Detect which cell encompasses the target text, then output its [x, y] center coordinate. 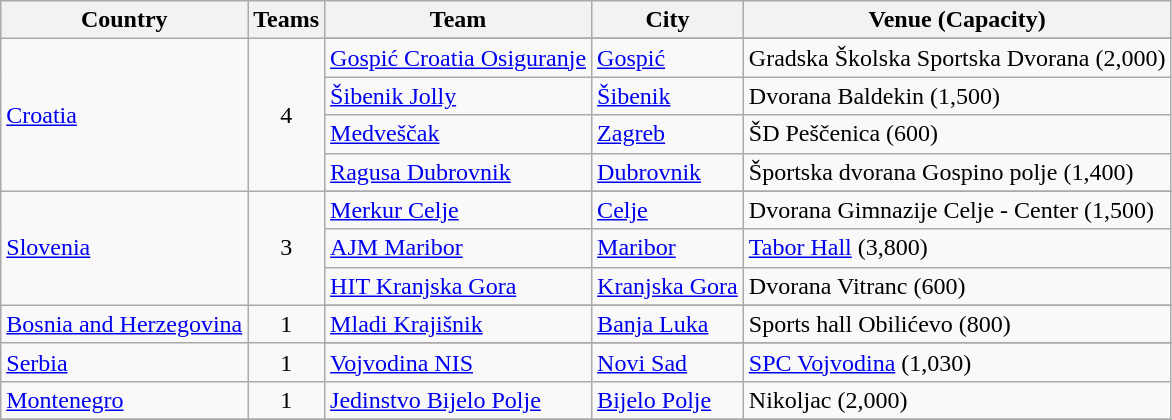
Serbia [124, 362]
Ragusa Dubrovnik [458, 172]
Maribor [668, 248]
City [668, 20]
Šibenik [668, 96]
Dvorana Gimnazije Celje - Center (1,500) [957, 210]
4 [286, 115]
Gospić [668, 58]
Šibenik Jolly [458, 96]
Novi Sad [668, 362]
Country [124, 20]
Dubrovnik [668, 172]
Dvorana Vitranc (600) [957, 286]
3 [286, 248]
Bosnia and Herzegovina [124, 324]
Zagreb [668, 134]
Slovenia [124, 248]
Mladi Krajišnik [458, 324]
Teams [286, 20]
Gradska Školska Sportska Dvorana (2,000) [957, 58]
Celje [668, 210]
Croatia [124, 115]
Nikoljac (2,000) [957, 400]
Medveščak [458, 134]
HIT Kranjska Gora [458, 286]
Gospić Croatia Osiguranje [458, 58]
AJM Maribor [458, 248]
Kranjska Gora [668, 286]
Dvorana Baldekin (1,500) [957, 96]
Merkur Celje [458, 210]
SPC Vojvodina (1,030) [957, 362]
Športska dvorana Gospino polje (1,400) [957, 172]
Team [458, 20]
Bijelo Polje [668, 400]
Banja Luka [668, 324]
Sports hall Obilićevo (800) [957, 324]
ŠD Peščenica (600) [957, 134]
Vojvodina NIS [458, 362]
Venue (Capacity) [957, 20]
Tabor Hall (3,800) [957, 248]
Montenegro [124, 400]
Jedinstvo Bijelo Polje [458, 400]
